Detect which cell encompasses the target text, then output its [X, Y] center coordinate. 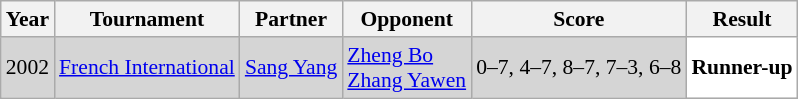
Result [742, 19]
Zheng Bo Zhang Yawen [406, 68]
Runner-up [742, 68]
Year [28, 19]
0–7, 4–7, 8–7, 7–3, 6–8 [578, 68]
Score [578, 19]
Opponent [406, 19]
Partner [291, 19]
French International [147, 68]
Sang Yang [291, 68]
2002 [28, 68]
Tournament [147, 19]
